Detect which cell encompasses the target text, then output its (X, Y) center coordinate. 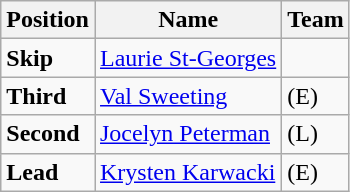
(L) (316, 134)
Jocelyn Peterman (188, 134)
Val Sweeting (188, 96)
Position (48, 20)
Krysten Karwacki (188, 172)
Laurie St-Georges (188, 58)
Skip (48, 58)
Name (188, 20)
Lead (48, 172)
Third (48, 96)
Team (316, 20)
Second (48, 134)
